Pinpoint the cell where the given text exists, returning its (x, y) midpoint coordinate. 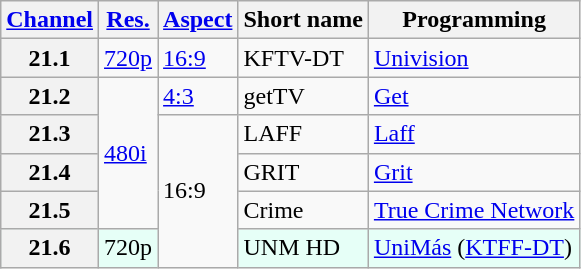
Aspect (198, 20)
21.5 (50, 210)
21.3 (50, 134)
21.6 (50, 248)
Short name (303, 20)
Res. (128, 20)
Channel (50, 20)
Programming (474, 20)
Grit (474, 172)
Laff (474, 134)
Crime (303, 210)
GRIT (303, 172)
480i (128, 153)
21.4 (50, 172)
Univision (474, 58)
Get (474, 96)
4:3 (198, 96)
LAFF (303, 134)
KFTV-DT (303, 58)
UniMás (KTFF-DT) (474, 248)
21.2 (50, 96)
True Crime Network (474, 210)
getTV (303, 96)
UNM HD (303, 248)
21.1 (50, 58)
